From the cell containing the given text, extract its center point as (X, Y) coordinate. 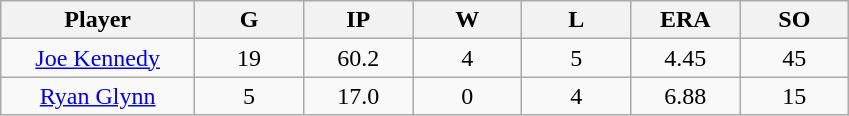
19 (250, 58)
IP (358, 20)
45 (794, 58)
G (250, 20)
60.2 (358, 58)
Ryan Glynn (98, 96)
Player (98, 20)
W (468, 20)
ERA (686, 20)
15 (794, 96)
4.45 (686, 58)
SO (794, 20)
L (576, 20)
17.0 (358, 96)
6.88 (686, 96)
0 (468, 96)
Joe Kennedy (98, 58)
